Provide the (X, Y) coordinate of the cell's center where the given text is located.  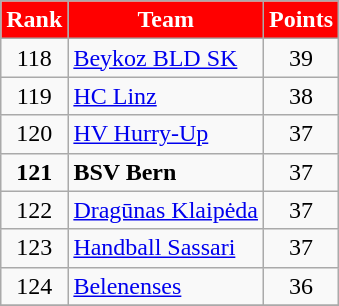
Dragūnas Klaipėda (166, 210)
124 (34, 286)
Handball Sassari (166, 248)
36 (302, 286)
Team (166, 20)
Points (302, 20)
Belenenses (166, 286)
HC Linz (166, 96)
HV Hurry-Up (166, 134)
Rank (34, 20)
38 (302, 96)
122 (34, 210)
39 (302, 58)
BSV Bern (166, 172)
123 (34, 248)
119 (34, 96)
120 (34, 134)
118 (34, 58)
121 (34, 172)
Beykoz BLD SK (166, 58)
